Find where the given text appears and provide that cell's center as (x, y) coordinate. 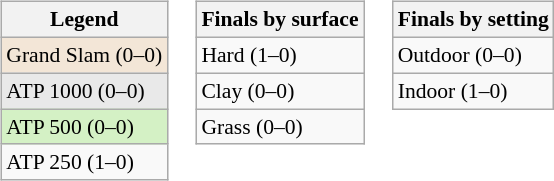
Outdoor (0–0) (474, 55)
Grass (0–0) (280, 127)
Hard (1–0) (280, 55)
Indoor (1–0) (474, 91)
Finals by surface (280, 20)
Grand Slam (0–0) (84, 55)
ATP 500 (0–0) (84, 127)
Legend (84, 20)
ATP 1000 (0–0) (84, 91)
Finals by setting (474, 20)
Clay (0–0) (280, 91)
ATP 250 (1–0) (84, 162)
